Capture the cell that displays the provided text and extract its [X, Y] central coordinate. 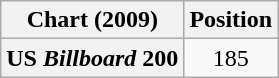
Position [231, 20]
US Billboard 200 [92, 58]
Chart (2009) [92, 20]
185 [231, 58]
